Return the (X, Y) coordinate for the center point of the cell that contains the specified text.  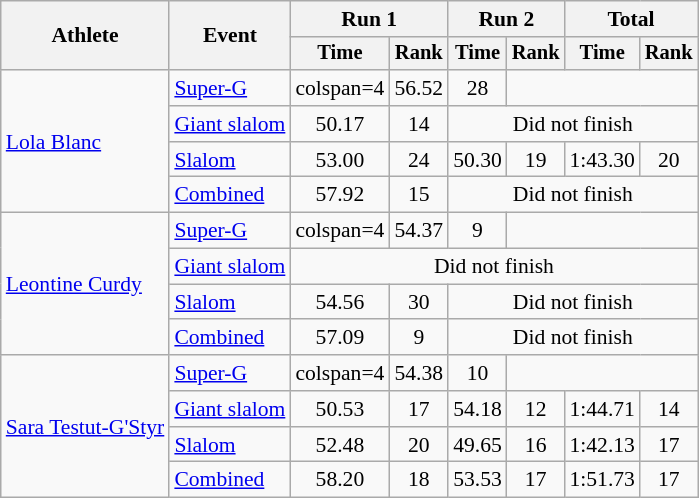
19 (536, 160)
Event (230, 36)
54.18 (478, 409)
1:44.71 (602, 409)
28 (478, 88)
Athlete (86, 36)
18 (418, 480)
1:43.30 (602, 160)
16 (536, 445)
53.00 (340, 160)
50.30 (478, 160)
54.56 (340, 302)
1:42.13 (602, 445)
Total (630, 19)
57.92 (340, 195)
Sara Testut-G'Styr (86, 426)
50.53 (340, 409)
15 (418, 195)
54.38 (418, 373)
57.09 (340, 338)
49.65 (478, 445)
12 (536, 409)
Run 1 (369, 19)
24 (418, 160)
53.53 (478, 480)
58.20 (340, 480)
10 (478, 373)
50.17 (340, 124)
Lola Blanc (86, 141)
54.37 (418, 231)
Leontine Curdy (86, 284)
30 (418, 302)
1:51.73 (602, 480)
56.52 (418, 88)
Run 2 (506, 19)
52.48 (340, 445)
